For the text-containing cell, return its midpoint in [X, Y] coordinate format. 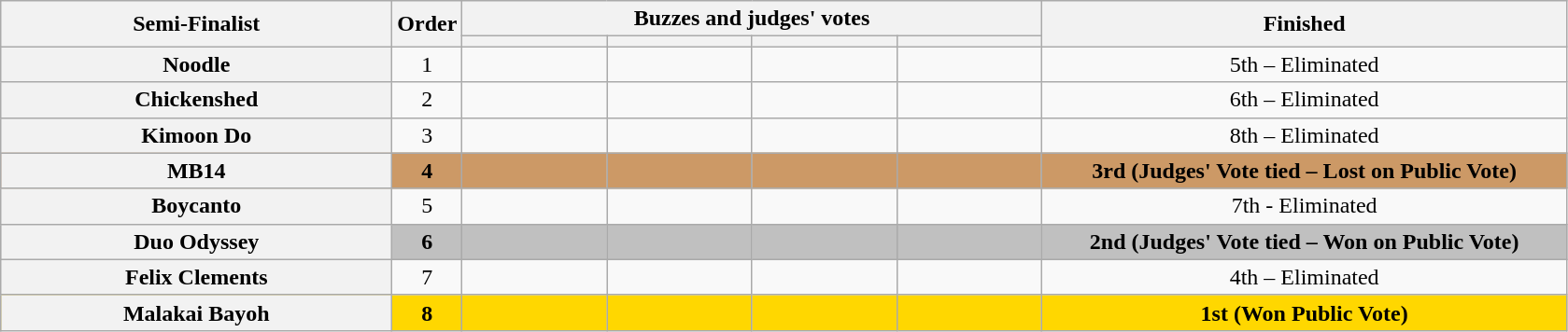
Buzzes and judges' votes [752, 19]
5 [428, 206]
8 [428, 312]
6th – Eliminated [1304, 100]
Semi-Finalist [196, 24]
Order [428, 24]
Duo Odyssey [196, 242]
3rd (Judges' Vote tied – Lost on Public Vote) [1304, 171]
2 [428, 100]
5th – Eliminated [1304, 64]
1 [428, 64]
4th – Eliminated [1304, 277]
Noodle [196, 64]
Finished [1304, 24]
7th - Eliminated [1304, 206]
4 [428, 171]
7 [428, 277]
Chickenshed [196, 100]
Boycanto [196, 206]
8th – Eliminated [1304, 135]
Kimoon Do [196, 135]
Felix Clements [196, 277]
2nd (Judges' Vote tied – Won on Public Vote) [1304, 242]
MB14 [196, 171]
6 [428, 242]
3 [428, 135]
Malakai Bayoh [196, 312]
1st (Won Public Vote) [1304, 312]
